Extract the (X, Y) coordinate from the center of the cell holding the provided text.  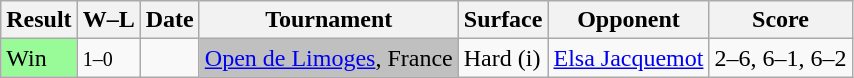
Hard (i) (503, 58)
Win (39, 58)
Opponent (628, 20)
Tournament (328, 20)
Open de Limoges, France (328, 58)
Elsa Jacquemot (628, 58)
Score (780, 20)
W–L (108, 20)
2–6, 6–1, 6–2 (780, 58)
1–0 (108, 58)
Surface (503, 20)
Date (170, 20)
Result (39, 20)
